Search for the cell housing the specified text and yield its (X, Y) center coordinate. 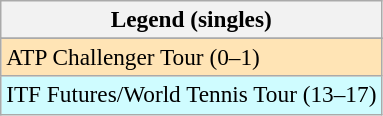
ATP Challenger Tour (0–1) (192, 57)
Legend (singles) (192, 19)
ITF Futures/World Tennis Tour (13–17) (192, 95)
